Find where the given text appears and provide that cell's center as [x, y] coordinate. 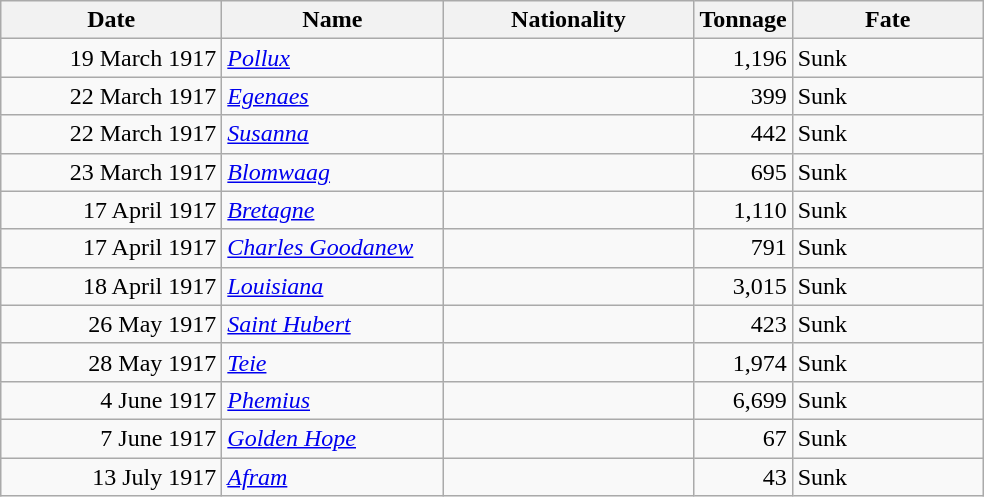
Susanna [332, 134]
3,015 [743, 286]
Egenaes [332, 96]
19 March 1917 [112, 58]
7 June 1917 [112, 438]
Name [332, 20]
Louisiana [332, 286]
1,110 [743, 210]
442 [743, 134]
Pollux [332, 58]
695 [743, 172]
Date [112, 20]
18 April 1917 [112, 286]
Teie [332, 362]
Fate [888, 20]
1,196 [743, 58]
23 March 1917 [112, 172]
26 May 1917 [112, 324]
Nationality [568, 20]
Charles Goodanew [332, 248]
Tonnage [743, 20]
6,699 [743, 400]
Phemius [332, 400]
Golden Hope [332, 438]
67 [743, 438]
Afram [332, 477]
Blomwaag [332, 172]
1,974 [743, 362]
Saint Hubert [332, 324]
13 July 1917 [112, 477]
423 [743, 324]
791 [743, 248]
28 May 1917 [112, 362]
Bretagne [332, 210]
4 June 1917 [112, 400]
43 [743, 477]
399 [743, 96]
